Scan for the cell matching the given text and deliver its [X, Y] coordinate at center. 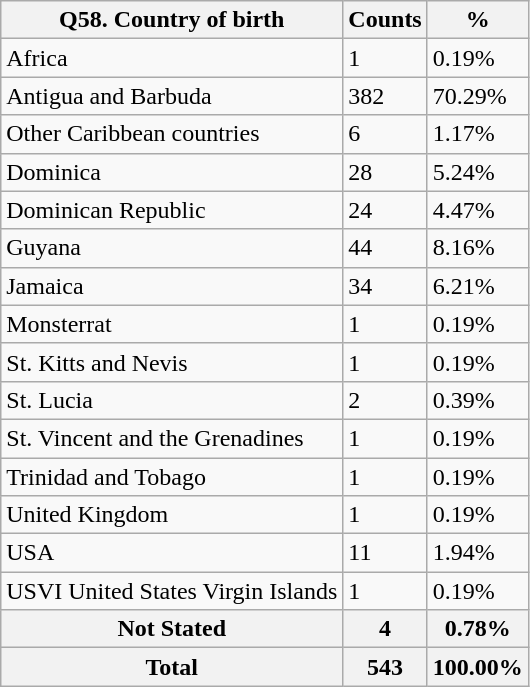
Trinidad and Tobago [172, 477]
Guyana [172, 248]
1.94% [478, 553]
8.16% [478, 248]
Other Caribbean countries [172, 134]
382 [385, 96]
Q58. Country of birth [172, 20]
1.17% [478, 134]
Dominican Republic [172, 210]
5.24% [478, 172]
Monsterrat [172, 324]
St. Kitts and Nevis [172, 362]
USVI United States Virgin Islands [172, 591]
Jamaica [172, 286]
Antigua and Barbuda [172, 96]
6.21% [478, 286]
4.47% [478, 210]
St. Lucia [172, 400]
St. Vincent and the Grenadines [172, 438]
44 [385, 248]
Total [172, 667]
Counts [385, 20]
0.39% [478, 400]
United Kingdom [172, 515]
100.00% [478, 667]
Africa [172, 58]
0.78% [478, 629]
34 [385, 286]
Dominica [172, 172]
543 [385, 667]
2 [385, 400]
28 [385, 172]
Not Stated [172, 629]
4 [385, 629]
% [478, 20]
6 [385, 134]
24 [385, 210]
USA [172, 553]
70.29% [478, 96]
11 [385, 553]
